For the text-containing cell, return its midpoint in [x, y] coordinate format. 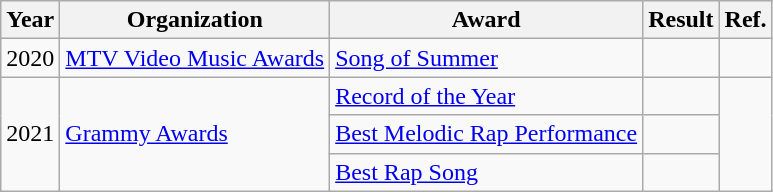
Organization [195, 20]
Best Melodic Rap Performance [486, 134]
Year [30, 20]
Ref. [746, 20]
MTV Video Music Awards [195, 58]
2021 [30, 134]
Song of Summer [486, 58]
Grammy Awards [195, 134]
Best Rap Song [486, 172]
Award [486, 20]
Record of the Year [486, 96]
2020 [30, 58]
Result [681, 20]
